Identify which cell holds the provided text, then report its [X, Y] central coordinate. 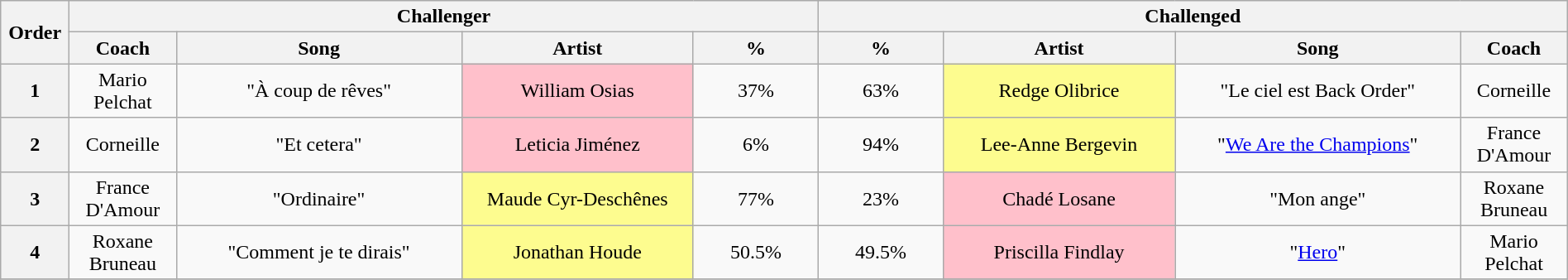
Challenger [444, 17]
37% [756, 91]
"We Are the Champions" [1318, 144]
"À coup de rêves" [319, 91]
William Osias [577, 91]
"Hero" [1318, 252]
3 [35, 199]
"Ordinaire" [319, 199]
63% [880, 91]
Redge Olibrice [1059, 91]
"Mon ange" [1318, 199]
6% [756, 144]
Chadé Losane [1059, 199]
77% [756, 199]
"Le ciel est Back Order" [1318, 91]
Order [35, 32]
94% [880, 144]
50.5% [756, 252]
Priscilla Findlay [1059, 252]
2 [35, 144]
Jonathan Houde [577, 252]
4 [35, 252]
49.5% [880, 252]
Maude Cyr-Deschênes [577, 199]
23% [880, 199]
1 [35, 91]
Leticia Jiménez [577, 144]
"Comment je te dirais" [319, 252]
Challenged [1193, 17]
"Et cetera" [319, 144]
Lee-Anne Bergevin [1059, 144]
